Find where the given text appears and provide that cell's center as (X, Y) coordinate. 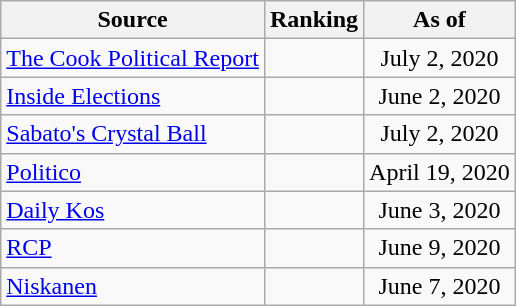
RCP (133, 248)
April 19, 2020 (440, 172)
Daily Kos (133, 210)
The Cook Political Report (133, 58)
Source (133, 20)
As of (440, 20)
Niskanen (133, 286)
Politico (133, 172)
Sabato's Crystal Ball (133, 134)
June 7, 2020 (440, 286)
June 9, 2020 (440, 248)
June 2, 2020 (440, 96)
June 3, 2020 (440, 210)
Ranking (314, 20)
Inside Elections (133, 96)
